Locate the cell with the specified text and output its [X, Y] center coordinate. 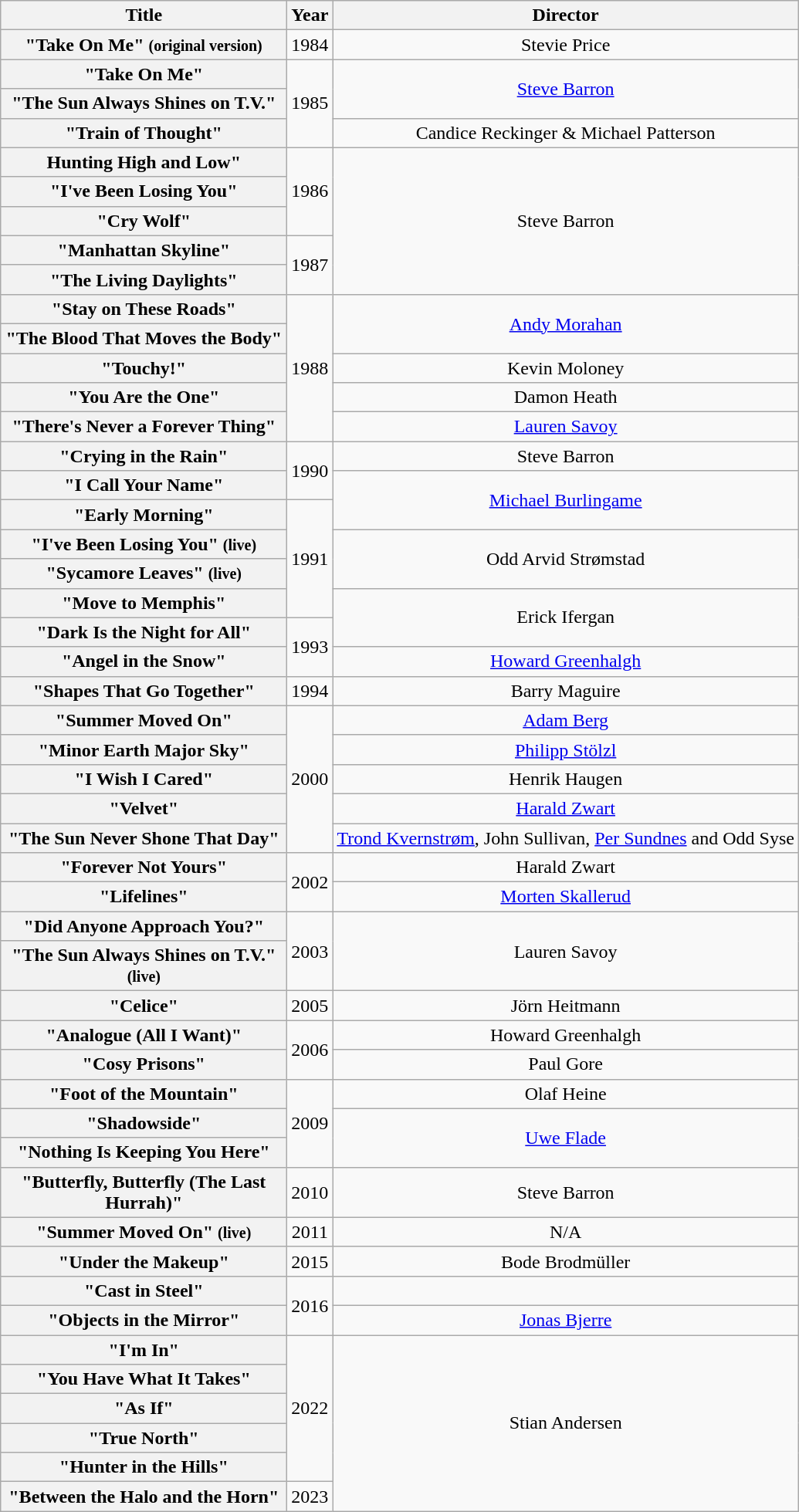
"Butterfly, Butterfly (The Last Hurrah)" [144, 1192]
"The Blood That Moves the Body" [144, 338]
"Hunter in the Hills" [144, 1467]
"I've Been Losing You" [144, 191]
1985 [310, 103]
"The Sun Always Shines on T.V." (live) [144, 966]
"Cast in Steel" [144, 1290]
"Lifelines" [144, 897]
Henrik Haugen [566, 779]
"Cosy Prisons" [144, 1064]
"Move to Memphis" [144, 603]
"Cry Wolf" [144, 221]
"The Living Daylights" [144, 279]
"The Sun Always Shines on T.V." [144, 103]
Andy Morahan [566, 323]
Morten Skallerud [566, 897]
"The Sun Never Shone That Day" [144, 837]
2011 [310, 1232]
2022 [310, 1409]
"There's Never a Forever Thing" [144, 427]
Bode Brodmüller [566, 1261]
2006 [310, 1050]
"You Are the One" [144, 397]
"Celice" [144, 1006]
Erick Ifergan [566, 617]
Year [310, 15]
"Stay on These Roads" [144, 309]
"Shadowside" [144, 1123]
"Take On Me" [144, 74]
2023 [310, 1497]
"Nothing Is Keeping You Here" [144, 1152]
Uwe Flade [566, 1138]
"Early Morning" [144, 515]
Stian Andersen [566, 1423]
"Foot of the Mountain" [144, 1094]
2005 [310, 1006]
Olaf Heine [566, 1094]
Michael Burlingame [566, 500]
2000 [310, 779]
"Manhattan Skyline" [144, 250]
"I Wish I Cared" [144, 779]
"Between the Halo and the Horn" [144, 1497]
"Objects in the Mirror" [144, 1320]
"Under the Makeup" [144, 1261]
Trond Kvernstrøm, John Sullivan, Per Sundnes and Odd Syse [566, 837]
"Forever Not Yours" [144, 868]
Paul Gore [566, 1064]
"Dark Is the Night for All" [144, 632]
"You Have What It Takes" [144, 1379]
"True North" [144, 1438]
"Did Anyone Approach You?" [144, 926]
Hunting High and Low" [144, 162]
Kevin Moloney [566, 368]
"Angel in the Snow" [144, 661]
Damon Heath [566, 397]
Candice Reckinger & Michael Patterson [566, 133]
"As If" [144, 1409]
Director [566, 15]
"I've Been Losing You" (live) [144, 544]
1987 [310, 265]
Barry Maguire [566, 691]
"Summer Moved On" (live) [144, 1232]
"Summer Moved On" [144, 720]
1993 [310, 647]
2009 [310, 1123]
Philipp Stölzl [566, 749]
2015 [310, 1261]
"Velvet" [144, 808]
"Crying in the Rain" [144, 456]
1986 [310, 191]
"I Call Your Name" [144, 485]
1991 [310, 559]
2002 [310, 882]
1988 [310, 367]
1994 [310, 691]
Jörn Heitmann [566, 1006]
Stevie Price [566, 45]
"Touchy!" [144, 368]
2016 [310, 1305]
Jonas Bjerre [566, 1320]
"I'm In" [144, 1350]
"Take On Me" (original version) [144, 45]
Title [144, 15]
"Shapes That Go Together" [144, 691]
2010 [310, 1192]
"Minor Earth Major Sky" [144, 749]
"Analogue (All I Want)" [144, 1035]
"Sycamore Leaves" (live) [144, 573]
"Train of Thought" [144, 133]
Adam Berg [566, 720]
2003 [310, 951]
1990 [310, 471]
Odd Arvid Strømstad [566, 559]
1984 [310, 45]
N/A [566, 1232]
